Provide the [X, Y] coordinate of the cell's center where the given text is located.  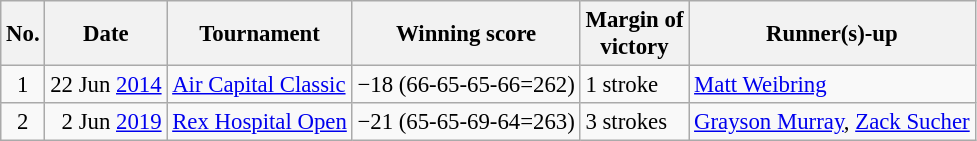
3 strokes [634, 122]
Date [106, 34]
Rex Hospital Open [260, 122]
Matt Weibring [832, 85]
Air Capital Classic [260, 85]
Tournament [260, 34]
Margin ofvictory [634, 34]
1 stroke [634, 85]
2 [23, 122]
No. [23, 34]
2 Jun 2019 [106, 122]
Grayson Murray, Zack Sucher [832, 122]
−21 (65-65-69-64=263) [466, 122]
Winning score [466, 34]
22 Jun 2014 [106, 85]
1 [23, 85]
Runner(s)-up [832, 34]
−18 (66-65-65-66=262) [466, 85]
